From the cell containing the given text, extract its center point as (X, Y) coordinate. 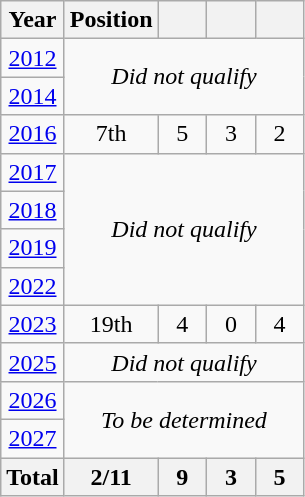
Year (33, 20)
2019 (33, 248)
2012 (33, 58)
2 (280, 134)
0 (232, 324)
2018 (33, 210)
2026 (33, 400)
Total (33, 477)
2022 (33, 286)
2014 (33, 96)
2027 (33, 438)
2017 (33, 172)
2/11 (111, 477)
2023 (33, 324)
2016 (33, 134)
9 (182, 477)
Position (111, 20)
7th (111, 134)
19th (111, 324)
2025 (33, 362)
To be determined (184, 419)
